Output the (X, Y) coordinate of the center of the cell containing the given text.  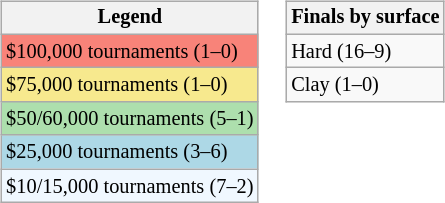
Legend (130, 18)
$10/15,000 tournaments (7–2) (130, 186)
Clay (1–0) (365, 85)
Finals by surface (365, 18)
$25,000 tournaments (3–6) (130, 152)
$75,000 tournaments (1–0) (130, 85)
$50/60,000 tournaments (5–1) (130, 119)
$100,000 tournaments (1–0) (130, 51)
Hard (16–9) (365, 51)
